Identify which cell holds the provided text, then report its [X, Y] central coordinate. 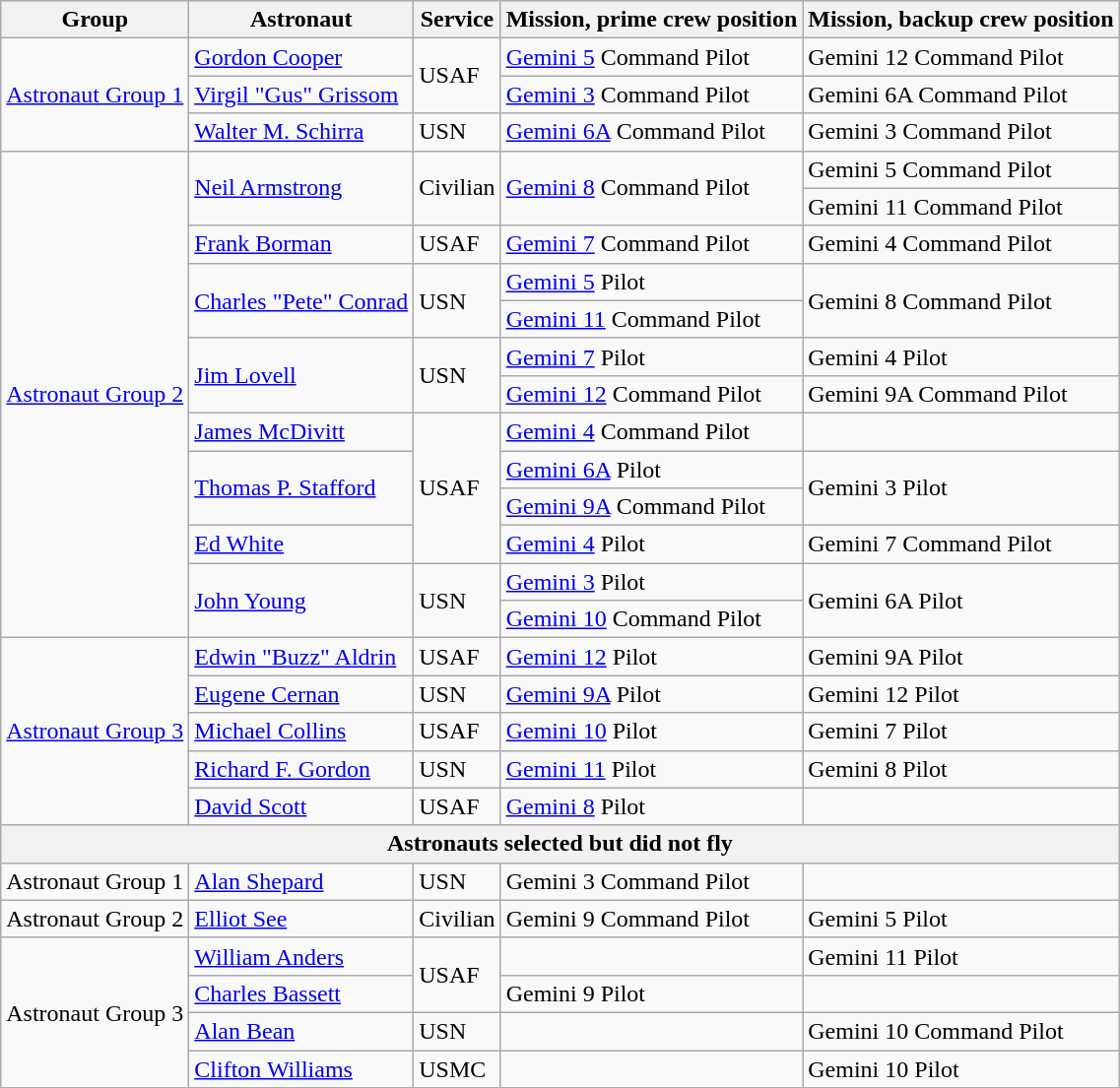
Eugene Cernan [301, 694]
Thomas P. Stafford [301, 488]
Michael Collins [301, 732]
Charles Bassett [301, 993]
John Young [301, 601]
USMC [457, 1068]
Mission, backup crew position [961, 20]
Alan Shepard [301, 881]
Mission, prime crew position [652, 20]
Gemini 9 Pilot [652, 993]
Gemini 9 Command Pilot [652, 919]
Walter M. Schirra [301, 132]
Astronaut [301, 20]
Service [457, 20]
David Scott [301, 806]
Virgil "Gus" Grissom [301, 95]
Ed White [301, 544]
Elliot See [301, 919]
Richard F. Gordon [301, 769]
Edwin "Buzz" Aldrin [301, 657]
Neil Armstrong [301, 188]
Clifton Williams [301, 1068]
Gordon Cooper [301, 57]
William Anders [301, 956]
Group [95, 20]
Astronauts selected but did not fly [560, 844]
Charles "Pete" Conrad [301, 300]
Alan Bean [301, 1031]
Jim Lovell [301, 375]
Frank Borman [301, 244]
James McDivitt [301, 431]
